Return [X, Y] of the center of cell containing provided text 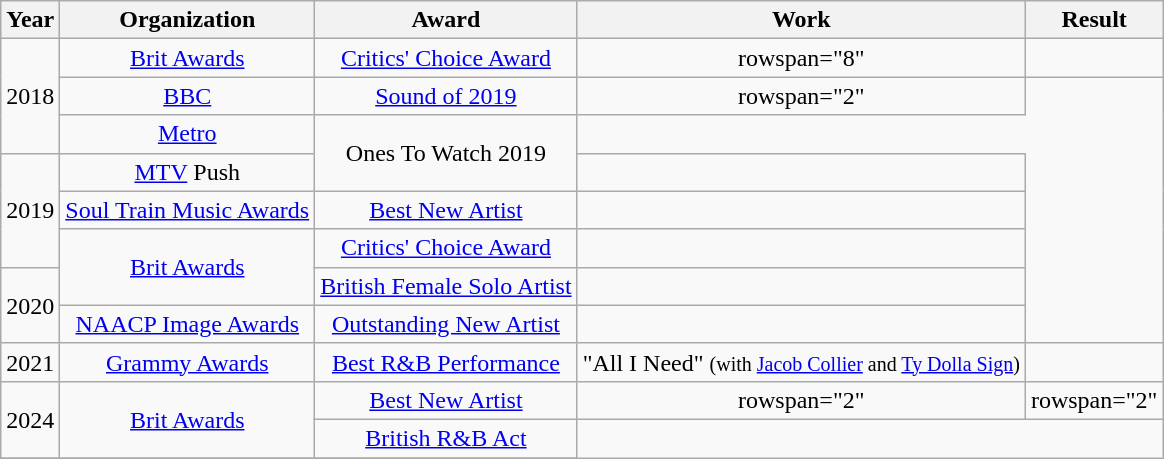
Work [801, 20]
"All I Need" (with Jacob Collier and Ty Dolla Sign) [801, 362]
2021 [30, 362]
BBC [188, 96]
Best R&B Performance [446, 362]
British Female Solo Artist [446, 286]
Soul Train Music Awards [188, 210]
Metro [188, 134]
Year [30, 20]
British R&B Act [446, 438]
Grammy Awards [188, 362]
2019 [30, 210]
MTV Push [188, 172]
Ones To Watch 2019 [446, 153]
NAACP Image Awards [188, 324]
2020 [30, 305]
Award [446, 20]
Organization [188, 20]
Sound of 2019 [446, 96]
rowspan="8" [801, 58]
Outstanding New Artist [446, 324]
2024 [30, 419]
2018 [30, 96]
Result [1094, 20]
